Scan for the cell matching the given text and deliver its (X, Y) coordinate at center. 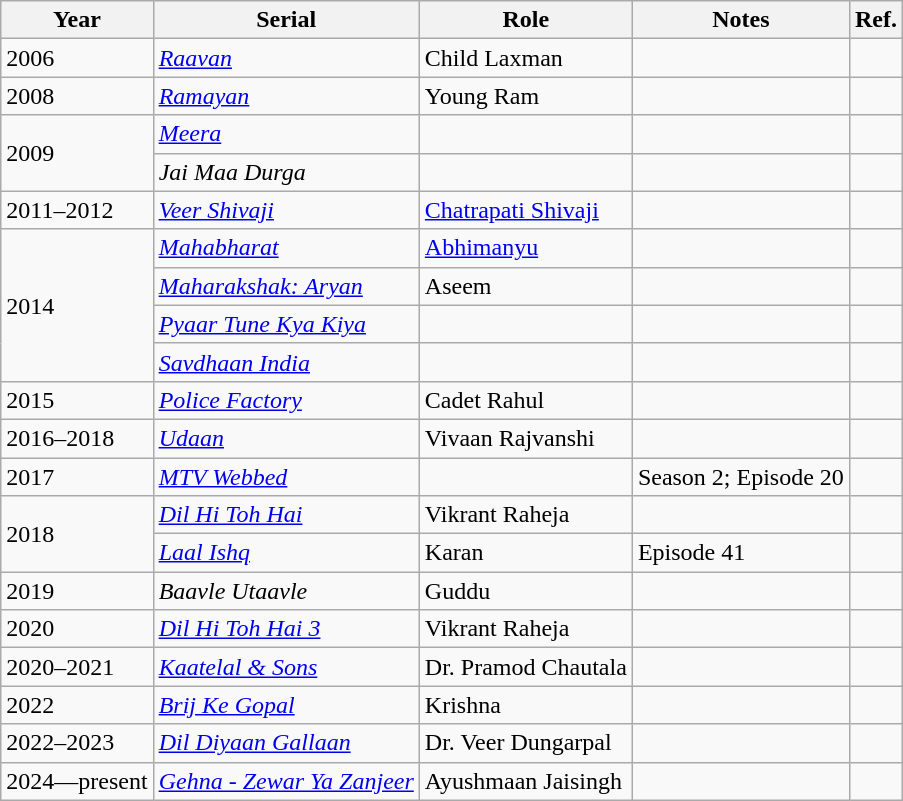
Cadet Rahul (526, 400)
Episode 41 (740, 553)
Brij Ke Gopal (286, 705)
2020–2021 (77, 667)
Vivaan Rajvanshi (526, 438)
2008 (77, 96)
Dr. Veer Dungarpal (526, 743)
Meera (286, 134)
Season 2; Episode 20 (740, 477)
2011–2012 (77, 210)
Child Laxman (526, 58)
MTV Webbed (286, 477)
2019 (77, 591)
2009 (77, 153)
Pyaar Tune Kya Kiya (286, 324)
Aseem (526, 286)
2022–2023 (77, 743)
2014 (77, 305)
Dil Diyaan Gallaan (286, 743)
Dil Hi Toh Hai (286, 515)
2018 (77, 534)
Kaatelal & Sons (286, 667)
Gehna - Zewar Ya Zanjeer (286, 781)
2024—present (77, 781)
2006 (77, 58)
Mahabharat (286, 248)
Maharakshak: Aryan (286, 286)
Year (77, 20)
Jai Maa Durga (286, 172)
Veer Shivaji (286, 210)
Raavan (286, 58)
Savdhaan India (286, 362)
Karan (526, 553)
Ref. (876, 20)
2022 (77, 705)
Guddu (526, 591)
Dil Hi Toh Hai 3 (286, 629)
Serial (286, 20)
Laal Ishq (286, 553)
Baavle Utaavle (286, 591)
Dr. Pramod Chautala (526, 667)
2020 (77, 629)
Ramayan (286, 96)
Abhimanyu (526, 248)
2015 (77, 400)
Young Ram (526, 96)
Notes (740, 20)
2016–2018 (77, 438)
2017 (77, 477)
Ayushmaan Jaisingh (526, 781)
Police Factory (286, 400)
Udaan (286, 438)
Role (526, 20)
Chatrapati Shivaji (526, 210)
Krishna (526, 705)
